Return (X, Y) of the center of cell containing provided text 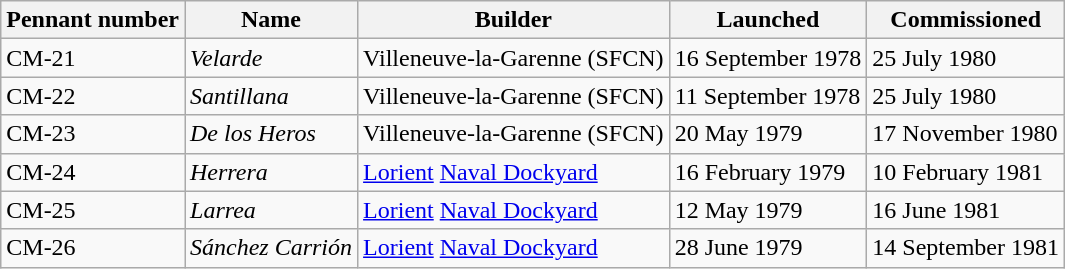
Herrera (270, 172)
Launched (768, 20)
17 November 1980 (966, 134)
Builder (514, 20)
12 May 1979 (768, 210)
De los Heros (270, 134)
10 February 1981 (966, 172)
Name (270, 20)
CM-25 (93, 210)
Larrea (270, 210)
16 September 1978 (768, 58)
16 February 1979 (768, 172)
Commissioned (966, 20)
Sánchez Carrión (270, 248)
CM-24 (93, 172)
16 June 1981 (966, 210)
Santillana (270, 96)
Velarde (270, 58)
14 September 1981 (966, 248)
CM-26 (93, 248)
CM-21 (93, 58)
20 May 1979 (768, 134)
CM-23 (93, 134)
Pennant number (93, 20)
CM-22 (93, 96)
11 September 1978 (768, 96)
28 June 1979 (768, 248)
